Pinpoint the cell where the given text exists, returning its [X, Y] midpoint coordinate. 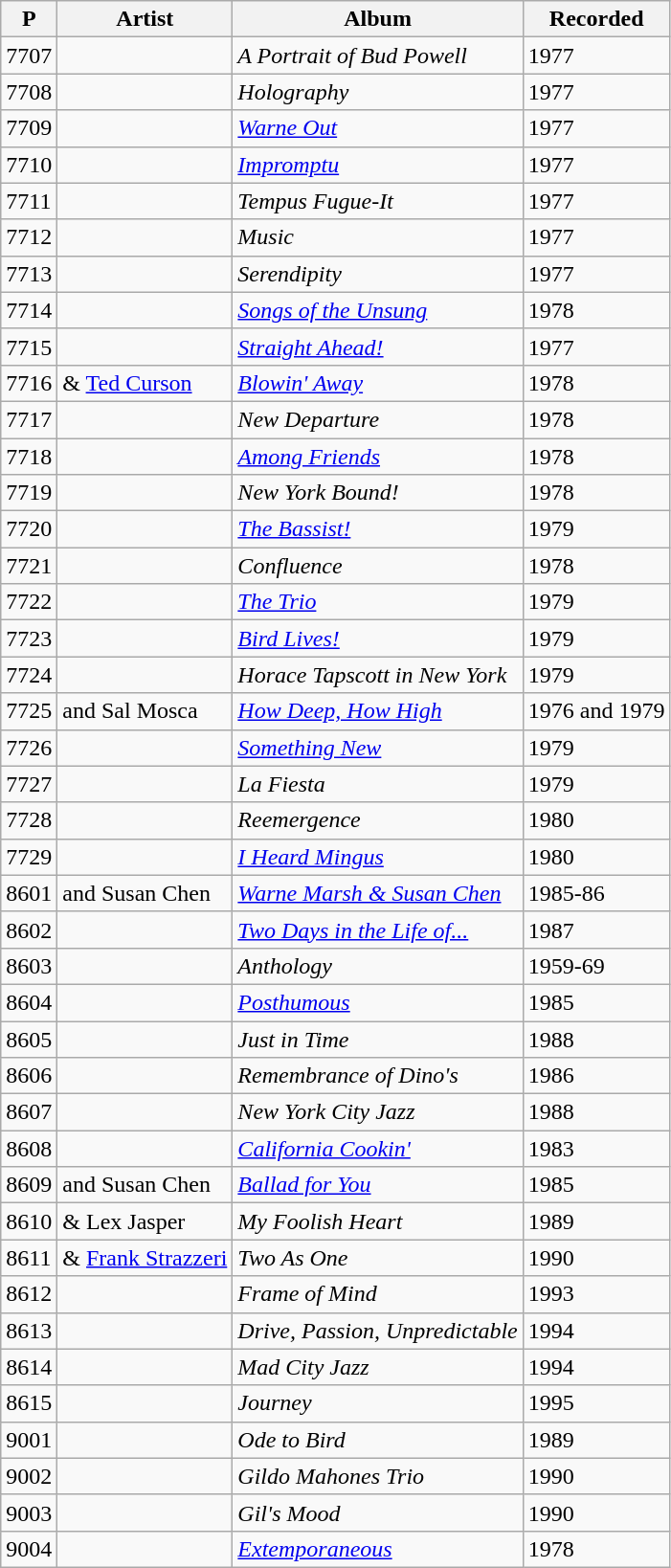
7709 [29, 128]
1959-69 [596, 966]
Extemporaneous [377, 1549]
1987 [596, 930]
7724 [29, 675]
Gil's Mood [377, 1512]
7721 [29, 566]
P [29, 19]
The Bassist! [377, 529]
La Fiesta [377, 784]
9003 [29, 1512]
New York Bound! [377, 493]
Tempus Fugue-It [377, 201]
8613 [29, 1331]
1976 and 1979 [596, 711]
New York City Jazz [377, 1112]
The Trio [377, 602]
7707 [29, 56]
7715 [29, 347]
Two As One [377, 1258]
9001 [29, 1440]
Impromptu [377, 165]
I Heard Mingus [377, 857]
Album [377, 19]
8604 [29, 1002]
& Lex Jasper [145, 1221]
1985-86 [596, 893]
Gildo Mahones Trio [377, 1476]
8609 [29, 1185]
Remembrance of Dino's [377, 1076]
& Frank Strazzeri [145, 1258]
8614 [29, 1367]
Reemergence [377, 820]
Anthology [377, 966]
7708 [29, 92]
& Ted Curson [145, 383]
8601 [29, 893]
Something New [377, 748]
Artist [145, 19]
Serendipity [377, 274]
Just in Time [377, 1039]
New Departure [377, 419]
Warne Marsh & Susan Chen [377, 893]
Two Days in the Life of... [377, 930]
7719 [29, 493]
7725 [29, 711]
7720 [29, 529]
8608 [29, 1149]
and Sal Mosca [145, 711]
Among Friends [377, 457]
Ballad for You [377, 1185]
9002 [29, 1476]
1986 [596, 1076]
7717 [29, 419]
7729 [29, 857]
8611 [29, 1258]
8612 [29, 1294]
Bird Lives! [377, 638]
7710 [29, 165]
A Portrait of Bud Powell [377, 56]
Horace Tapscott in New York [377, 675]
7711 [29, 201]
Straight Ahead! [377, 347]
Holography [377, 92]
8615 [29, 1403]
1995 [596, 1403]
Confluence [377, 566]
7726 [29, 748]
Drive, Passion, Unpredictable [377, 1331]
9004 [29, 1549]
7718 [29, 457]
Songs of the Unsung [377, 310]
Frame of Mind [377, 1294]
Warne Out [377, 128]
8603 [29, 966]
Mad City Jazz [377, 1367]
How Deep, How High [377, 711]
7727 [29, 784]
7712 [29, 237]
7714 [29, 310]
1993 [596, 1294]
Posthumous [377, 1002]
My Foolish Heart [377, 1221]
1983 [596, 1149]
7728 [29, 820]
8606 [29, 1076]
Journey [377, 1403]
8610 [29, 1221]
7723 [29, 638]
7713 [29, 274]
7716 [29, 383]
Music [377, 237]
Blowin' Away [377, 383]
Ode to Bird [377, 1440]
Recorded [596, 19]
8607 [29, 1112]
California Cookin' [377, 1149]
8602 [29, 930]
7722 [29, 602]
8605 [29, 1039]
